Return [x, y] of the center of cell containing provided text 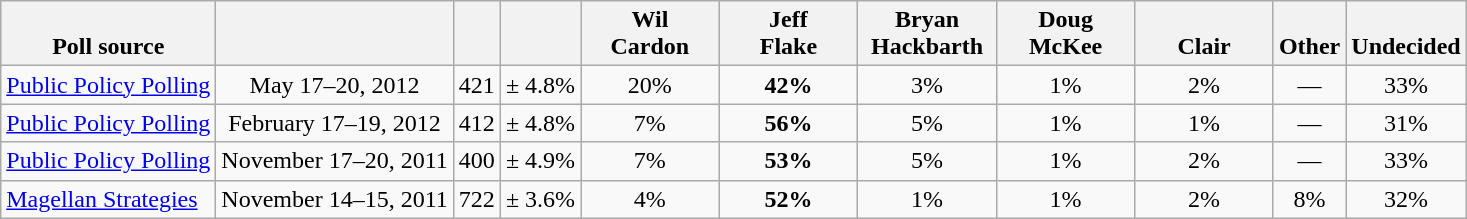
BryanHackbarth [928, 34]
4% [650, 199]
412 [476, 123]
52% [788, 199]
Poll source [108, 34]
November 17–20, 2011 [334, 161]
February 17–19, 2012 [334, 123]
Other [1309, 34]
JeffFlake [788, 34]
November 14–15, 2011 [334, 199]
42% [788, 85]
± 4.9% [540, 161]
3% [928, 85]
Clair [1204, 34]
53% [788, 161]
May 17–20, 2012 [334, 85]
20% [650, 85]
± 3.6% [540, 199]
WilCardon [650, 34]
400 [476, 161]
8% [1309, 199]
31% [1406, 123]
Undecided [1406, 34]
DougMcKee [1066, 34]
421 [476, 85]
Magellan Strategies [108, 199]
32% [1406, 199]
56% [788, 123]
722 [476, 199]
